Scan for the cell matching the given text and deliver its (X, Y) coordinate at center. 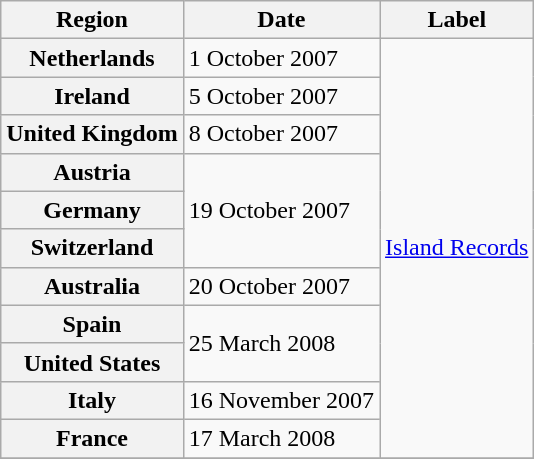
1 October 2007 (281, 58)
Label (457, 20)
Italy (92, 400)
5 October 2007 (281, 96)
Germany (92, 210)
United Kingdom (92, 134)
25 March 2008 (281, 343)
20 October 2007 (281, 286)
Austria (92, 172)
Spain (92, 324)
Australia (92, 286)
France (92, 438)
8 October 2007 (281, 134)
Island Records (457, 248)
Ireland (92, 96)
Netherlands (92, 58)
16 November 2007 (281, 400)
17 March 2008 (281, 438)
Region (92, 20)
Date (281, 20)
Switzerland (92, 248)
United States (92, 362)
19 October 2007 (281, 210)
